Find where the given text appears and provide that cell's center as [x, y] coordinate. 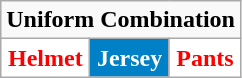
Jersey [130, 58]
Pants [204, 58]
Uniform Combination [121, 20]
Helmet [46, 58]
